Identify which cell holds the provided text, then report its (X, Y) central coordinate. 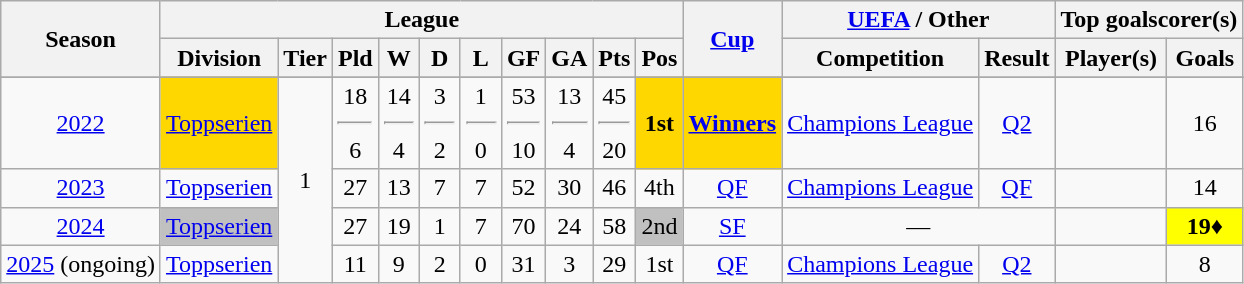
4th (660, 188)
UEFA / Other (918, 20)
32 (440, 123)
Goals (1205, 58)
19 (398, 226)
SF (732, 226)
Player(s) (1111, 58)
144 (398, 123)
46 (614, 188)
14 (1205, 188)
Division (218, 58)
4520 (614, 123)
Competition (880, 58)
GF (523, 58)
10 (480, 123)
134 (570, 123)
5310 (523, 123)
Pld (355, 58)
Pts (614, 58)
League (421, 20)
30 (570, 188)
186 (355, 123)
2024 (81, 226)
70 (523, 226)
D (440, 58)
Pos (660, 58)
31 (523, 264)
GA (570, 58)
52 (523, 188)
24 (570, 226)
2nd (660, 226)
3 (570, 264)
L (480, 58)
Cup (732, 39)
Top goalscorer(s) (1149, 20)
58 (614, 226)
2023 (81, 188)
2022 (81, 123)
W (398, 58)
11 (355, 264)
0 (480, 264)
13 (398, 188)
2 (440, 264)
— (918, 226)
Result (1017, 58)
2025 (ongoing) (81, 264)
19♦ (1205, 226)
29 (614, 264)
8 (1205, 264)
Tier (306, 58)
Season (81, 39)
9 (398, 264)
Winners (732, 123)
16 (1205, 123)
